Determine the [x, y] coordinate at the center of the cell enclosing the given text.  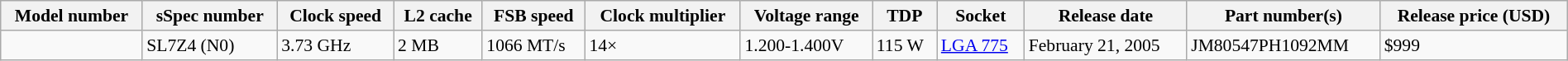
Voltage range [806, 16]
$999 [1474, 45]
L2 cache [438, 16]
Clock speed [336, 16]
TDP [905, 16]
February 21, 2005 [1106, 45]
1066 MT/s [533, 45]
Model number [71, 16]
JM80547PH1092MM [1284, 45]
Release date [1106, 16]
LGA 775 [981, 45]
FSB speed [533, 16]
SL7Z4 (N0) [210, 45]
Clock multiplier [662, 16]
sSpec number [210, 16]
Release price (USD) [1474, 16]
1.200-1.400V [806, 45]
115 W [905, 45]
Part number(s) [1284, 16]
3.73 GHz [336, 45]
14× [662, 45]
2 MB [438, 45]
Socket [981, 16]
